Pinpoint the cell where the given text exists, returning its (X, Y) midpoint coordinate. 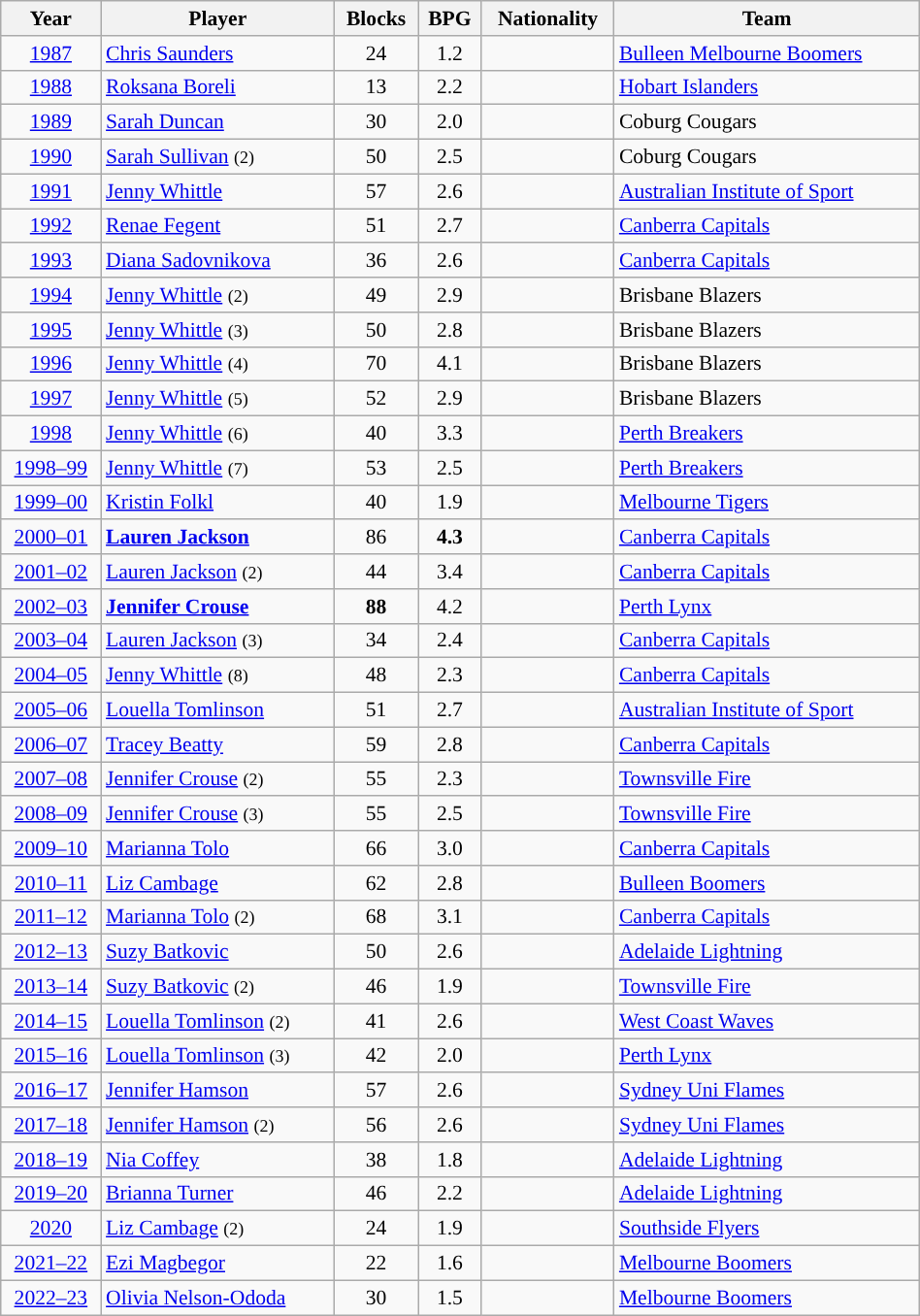
Nia Coffey (217, 1160)
Lauren Jackson (217, 538)
BPG (450, 18)
Player (217, 18)
Jenny Whittle (6) (217, 434)
1992 (50, 226)
2.4 (450, 641)
1.8 (450, 1160)
Liz Cambage (217, 883)
3.4 (450, 572)
4.1 (450, 364)
Suzy Batkovic (2) (217, 987)
2017–18 (50, 1125)
Marianna Tolo (2) (217, 917)
Jenny Whittle (7) (217, 468)
1999–00 (50, 503)
1.2 (450, 53)
Louella Tomlinson (217, 710)
Lauren Jackson (3) (217, 641)
2000–01 (50, 538)
36 (377, 261)
Blocks (377, 18)
2021–22 (50, 1264)
Melbourne Tigers (767, 503)
68 (377, 917)
2002–03 (50, 607)
2004–05 (50, 675)
Liz Cambage (2) (217, 1229)
44 (377, 572)
Olivia Nelson-Ododa (217, 1298)
88 (377, 607)
1989 (50, 122)
Lauren Jackson (2) (217, 572)
62 (377, 883)
2005–06 (50, 710)
Diana Sadovnikova (217, 261)
1996 (50, 364)
2016–17 (50, 1091)
3.0 (450, 848)
2003–04 (50, 641)
2009–10 (50, 848)
49 (377, 295)
Hobart Islanders (767, 87)
1997 (50, 399)
2001–02 (50, 572)
Louella Tomlinson (3) (217, 1056)
Chris Saunders (217, 53)
1.5 (450, 1298)
Marianna Tolo (217, 848)
Suzy Batkovic (217, 952)
Tracey Beatty (217, 744)
2012–13 (50, 952)
Sarah Sullivan (2) (217, 157)
Nationality (547, 18)
Jennifer Crouse (2) (217, 779)
59 (377, 744)
38 (377, 1160)
52 (377, 399)
2010–11 (50, 883)
4.2 (450, 607)
1993 (50, 261)
Jennifer Hamson (2) (217, 1125)
Brianna Turner (217, 1194)
41 (377, 1021)
13 (377, 87)
Bulleen Melbourne Boomers (767, 53)
Kristin Folkl (217, 503)
Jenny Whittle (5) (217, 399)
2018–19 (50, 1160)
Jennifer Crouse (217, 607)
Jennifer Hamson (217, 1091)
4.3 (450, 538)
Ezi Magbegor (217, 1264)
Jenny Whittle (3) (217, 330)
Bulleen Boomers (767, 883)
70 (377, 364)
Jenny Whittle (2) (217, 295)
2015–16 (50, 1056)
1995 (50, 330)
2006–07 (50, 744)
1998 (50, 434)
Renae Fegent (217, 226)
53 (377, 468)
3.3 (450, 434)
1998–99 (50, 468)
Year (50, 18)
Roksana Boreli (217, 87)
86 (377, 538)
56 (377, 1125)
2014–15 (50, 1021)
2011–12 (50, 917)
Jenny Whittle (217, 191)
66 (377, 848)
1994 (50, 295)
2022–23 (50, 1298)
2007–08 (50, 779)
Team (767, 18)
2008–09 (50, 814)
1987 (50, 53)
3.1 (450, 917)
1988 (50, 87)
West Coast Waves (767, 1021)
1.6 (450, 1264)
Louella Tomlinson (2) (217, 1021)
48 (377, 675)
Sarah Duncan (217, 122)
2020 (50, 1229)
Jenny Whittle (8) (217, 675)
Jennifer Crouse (3) (217, 814)
Jenny Whittle (4) (217, 364)
42 (377, 1056)
1991 (50, 191)
2019–20 (50, 1194)
22 (377, 1264)
2013–14 (50, 987)
34 (377, 641)
Southside Flyers (767, 1229)
1990 (50, 157)
